Return the (x, y) coordinate for the center point of the cell that contains the specified text.  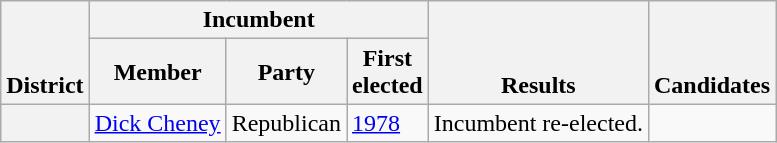
1978 (388, 123)
Incumbent (258, 20)
District (45, 52)
Dick Cheney (158, 123)
Party (286, 72)
Firstelected (388, 72)
Results (538, 52)
Republican (286, 123)
Incumbent re-elected. (538, 123)
Candidates (712, 52)
Member (158, 72)
